Find where the given text appears and provide that cell's center as [x, y] coordinate. 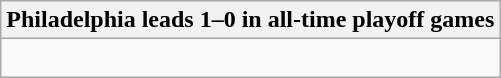
Philadelphia leads 1–0 in all-time playoff games [250, 20]
